Pinpoint the cell where the given text exists, returning its [X, Y] midpoint coordinate. 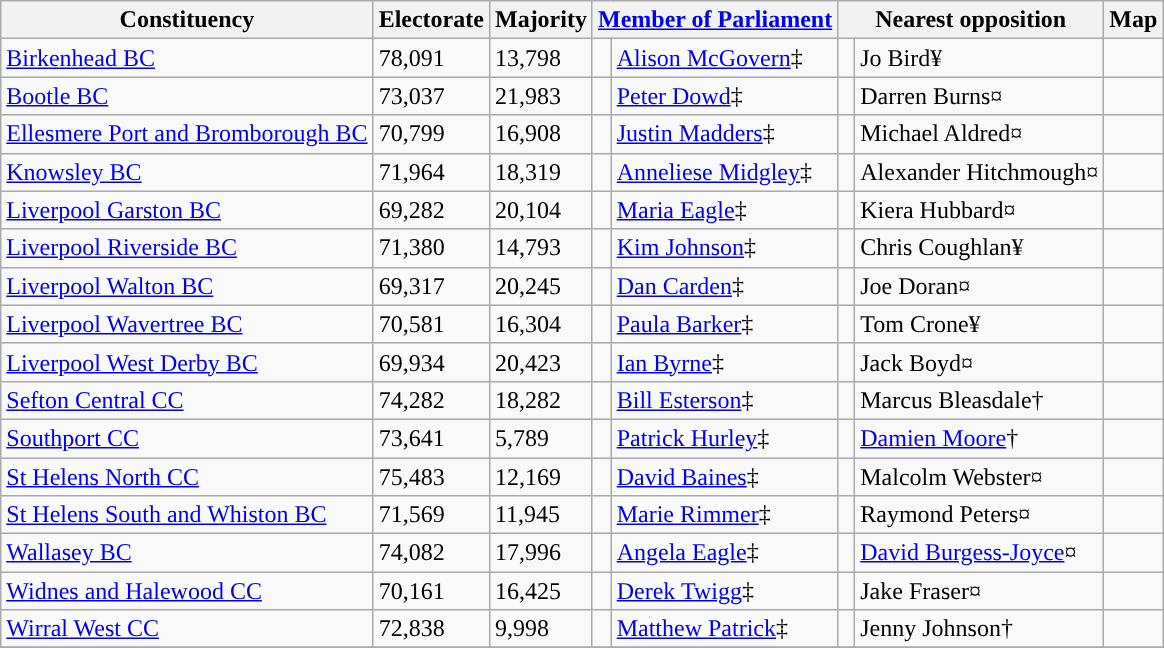
Wirral West CC [187, 629]
73,037 [431, 96]
12,169 [540, 477]
74,082 [431, 553]
69,934 [431, 362]
Ellesmere Port and Bromborough BC [187, 134]
70,581 [431, 324]
Member of Parliament [714, 20]
Alexander Hitchmough¤ [980, 172]
70,161 [431, 591]
72,838 [431, 629]
Maria Eagle‡ [724, 210]
Malcolm Webster¤ [980, 477]
Justin Madders‡ [724, 134]
Jo Bird¥ [980, 58]
Matthew Patrick‡ [724, 629]
16,304 [540, 324]
Nearest opposition [971, 20]
St Helens South and Whiston BC [187, 515]
Kim Johnson‡ [724, 248]
Birkenhead BC [187, 58]
69,282 [431, 210]
Peter Dowd‡ [724, 96]
Angela Eagle‡ [724, 553]
Liverpool Riverside BC [187, 248]
Liverpool West Derby BC [187, 362]
Widnes and Halewood CC [187, 591]
16,425 [540, 591]
Tom Crone¥ [980, 324]
71,569 [431, 515]
78,091 [431, 58]
Michael Aldred¤ [980, 134]
David Baines‡ [724, 477]
Derek Twigg‡ [724, 591]
Dan Carden‡ [724, 286]
Knowsley BC [187, 172]
11,945 [540, 515]
Marcus Bleasdale† [980, 400]
Map [1134, 20]
20,245 [540, 286]
75,483 [431, 477]
Majority [540, 20]
Paula Barker‡ [724, 324]
Kiera Hubbard¤ [980, 210]
Liverpool Garston BC [187, 210]
Chris Coughlan¥ [980, 248]
17,996 [540, 553]
69,317 [431, 286]
16,908 [540, 134]
71,380 [431, 248]
14,793 [540, 248]
Joe Doran¤ [980, 286]
70,799 [431, 134]
20,423 [540, 362]
9,998 [540, 629]
Jake Fraser¤ [980, 591]
73,641 [431, 438]
74,282 [431, 400]
18,319 [540, 172]
71,964 [431, 172]
Patrick Hurley‡ [724, 438]
Marie Rimmer‡ [724, 515]
David Burgess-Joyce¤ [980, 553]
Ian Byrne‡ [724, 362]
5,789 [540, 438]
21,983 [540, 96]
Damien Moore† [980, 438]
Anneliese Midgley‡ [724, 172]
Darren Burns¤ [980, 96]
13,798 [540, 58]
Southport CC [187, 438]
Raymond Peters¤ [980, 515]
Liverpool Wavertree BC [187, 324]
Jack Boyd¤ [980, 362]
20,104 [540, 210]
Bootle BC [187, 96]
Sefton Central CC [187, 400]
Electorate [431, 20]
Alison McGovern‡ [724, 58]
St Helens North CC [187, 477]
Constituency [187, 20]
Bill Esterson‡ [724, 400]
Jenny Johnson† [980, 629]
Wallasey BC [187, 553]
Liverpool Walton BC [187, 286]
18,282 [540, 400]
